Search for the cell housing the specified text and yield its [x, y] center coordinate. 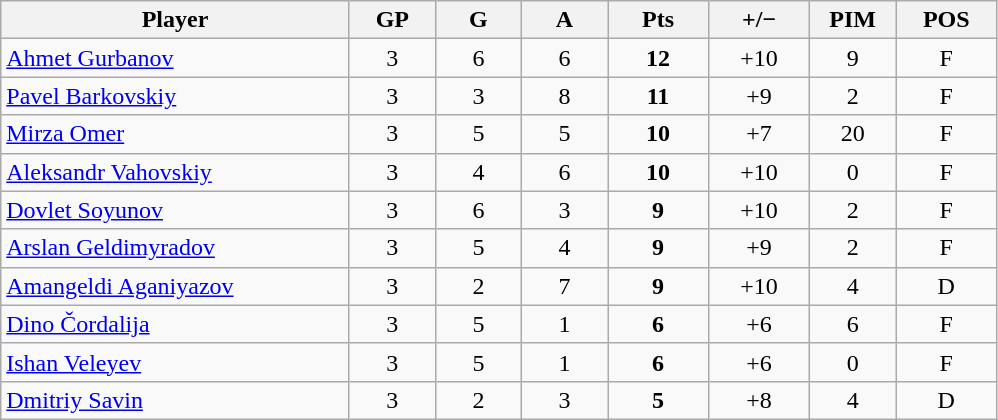
A [564, 20]
8 [564, 96]
Dino Čordalija [176, 324]
Dmitriy Savin [176, 400]
G [478, 20]
7 [564, 286]
Mirza Omer [176, 134]
Player [176, 20]
Arslan Geldimyradov [176, 248]
Dovlet Soyunov [176, 210]
Pavel Barkovskiy [176, 96]
+8 [760, 400]
Amangeldi Aganiyazov [176, 286]
20 [853, 134]
POS [946, 20]
Ahmet Gurbanov [176, 58]
PIM [853, 20]
GP [392, 20]
Ishan Veleyev [176, 362]
+7 [760, 134]
+/− [760, 20]
11 [658, 96]
12 [658, 58]
Pts [658, 20]
Aleksandr Vahovskiy [176, 172]
